Extract the [X, Y] coordinate from the center of the cell holding the provided text.  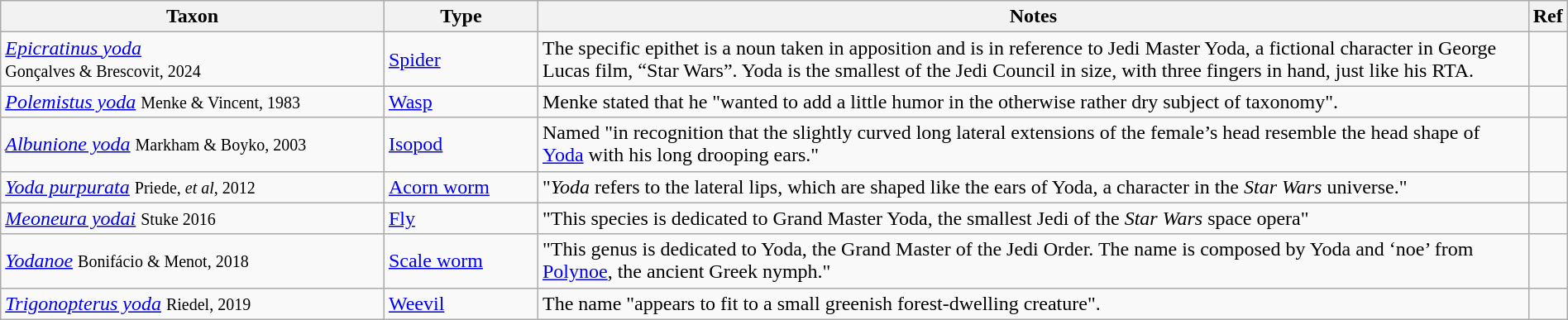
Weevil [461, 303]
Notes [1033, 17]
Albunione yoda Markham & Boyko, 2003 [193, 144]
Type [461, 17]
Epicratinus yodaGonçalves & Brescovit, 2024 [193, 60]
Menke stated that he "wanted to add a little humor in the otherwise rather dry subject of taxonomy". [1033, 102]
Taxon [193, 17]
Scale worm [461, 261]
Yodanoe Bonifácio & Menot, 2018 [193, 261]
Yoda purpurata Priede, et al, 2012 [193, 187]
"This genus is dedicated to Yoda, the Grand Master of the Jedi Order. The name is composed by Yoda and ‘noe’ from Polynoe, the ancient Greek nymph." [1033, 261]
"Yoda refers to the lateral lips, which are shaped like the ears of Yoda, a character in the Star Wars universe." [1033, 187]
Spider [461, 60]
"This species is dedicated to Grand Master Yoda, the smallest Jedi of the Star Wars space opera" [1033, 218]
Wasp [461, 102]
Ref [1548, 17]
Acorn worm [461, 187]
Isopod [461, 144]
Trigonopterus yoda Riedel, 2019 [193, 303]
The name "appears to fit to a small greenish forest-dwelling creature". [1033, 303]
Polemistus yoda Menke & Vincent, 1983 [193, 102]
Meoneura yodai Stuke 2016 [193, 218]
Fly [461, 218]
